Locate the cell with the specified text and output its [x, y] center coordinate. 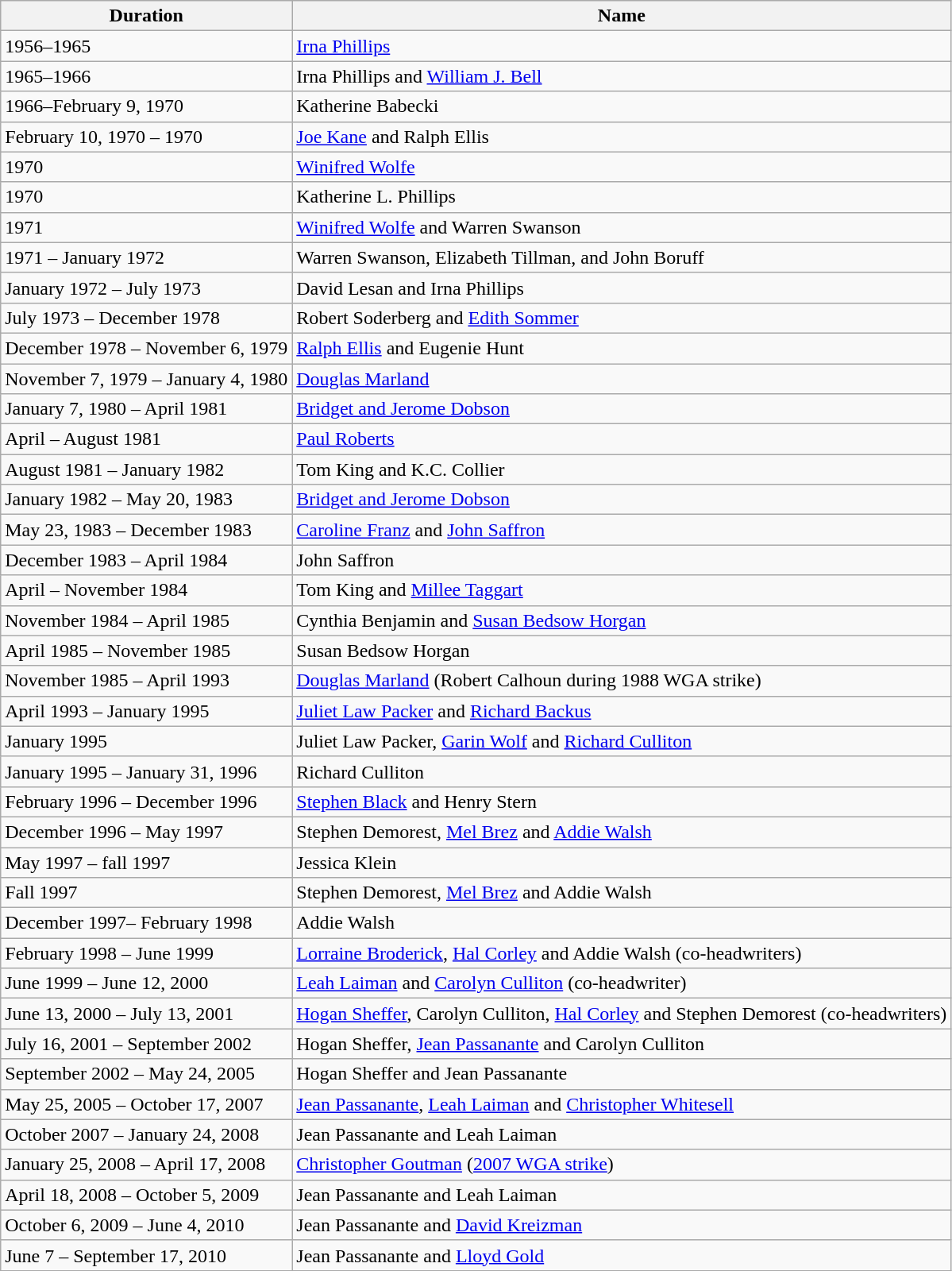
November 1985 – April 1993 [146, 681]
Douglas Marland [622, 379]
October 2007 – January 24, 2008 [146, 1134]
May 25, 2005 – October 17, 2007 [146, 1104]
February 1996 – December 1996 [146, 802]
Addie Walsh [622, 923]
November 7, 1979 – January 4, 1980 [146, 379]
Juliet Law Packer, Garin Wolf and Richard Culliton [622, 741]
1965–1966 [146, 76]
October 6, 2009 – June 4, 2010 [146, 1225]
Duration [146, 16]
December 1983 – April 1984 [146, 560]
April 18, 2008 – October 5, 2009 [146, 1195]
John Saffron [622, 560]
1971 – January 1972 [146, 257]
May 23, 1983 – December 1983 [146, 530]
February 1998 – June 1999 [146, 953]
Leah Laiman and Carolyn Culliton (co-headwriter) [622, 983]
Tom King and Millee Taggart [622, 590]
Lorraine Broderick, Hal Corley and Addie Walsh (co-headwriters) [622, 953]
April – November 1984 [146, 590]
Katherine Babecki [622, 106]
July 16, 2001 – September 2002 [146, 1044]
Hogan Sheffer and Jean Passanante [622, 1074]
January 1995 – January 31, 1996 [146, 771]
Jessica Klein [622, 862]
January 1982 – May 20, 1983 [146, 500]
January 1995 [146, 741]
November 1984 – April 1985 [146, 620]
September 2002 – May 24, 2005 [146, 1074]
April – August 1981 [146, 439]
June 13, 2000 – July 13, 2001 [146, 1014]
Hogan Sheffer, Carolyn Culliton, Hal Corley and Stephen Demorest (co-headwriters) [622, 1014]
Katherine L. Phillips [622, 197]
April 1985 – November 1985 [146, 651]
Paul Roberts [622, 439]
April 1993 – January 1995 [146, 711]
Christopher Goutman (2007 WGA strike) [622, 1165]
July 1973 – December 1978 [146, 318]
January 1972 – July 1973 [146, 288]
Irna Phillips [622, 46]
January 25, 2008 – April 17, 2008 [146, 1165]
1956–1965 [146, 46]
Name [622, 16]
Susan Bedsow Horgan [622, 651]
Joe Kane and Ralph Ellis [622, 137]
May 1997 – fall 1997 [146, 862]
Fall 1997 [146, 893]
Winifred Wolfe and Warren Swanson [622, 227]
Juliet Law Packer and Richard Backus [622, 711]
Douglas Marland (Robert Calhoun during 1988 WGA strike) [622, 681]
Hogan Sheffer, Jean Passanante and Carolyn Culliton [622, 1044]
Cynthia Benjamin and Susan Bedsow Horgan [622, 620]
Jean Passanante and David Kreizman [622, 1225]
Robert Soderberg and Edith Sommer [622, 318]
December 1978 – November 6, 1979 [146, 348]
David Lesan and Irna Phillips [622, 288]
Warren Swanson, Elizabeth Tillman, and John Boruff [622, 257]
Jean Passanante, Leah Laiman and Christopher Whitesell [622, 1104]
February 10, 1970 – 1970 [146, 137]
December 1997– February 1998 [146, 923]
Winifred Wolfe [622, 167]
Stephen Black and Henry Stern [622, 802]
1971 [146, 227]
June 7 – September 17, 2010 [146, 1255]
Richard Culliton [622, 771]
December 1996 – May 1997 [146, 832]
August 1981 – January 1982 [146, 469]
Irna Phillips and William J. Bell [622, 76]
Tom King and K.C. Collier [622, 469]
January 7, 1980 – April 1981 [146, 409]
1966–February 9, 1970 [146, 106]
Jean Passanante and Lloyd Gold [622, 1255]
Ralph Ellis and Eugenie Hunt [622, 348]
June 1999 – June 12, 2000 [146, 983]
Caroline Franz and John Saffron [622, 530]
